Capture the cell that displays the provided text and extract its (x, y) central coordinate. 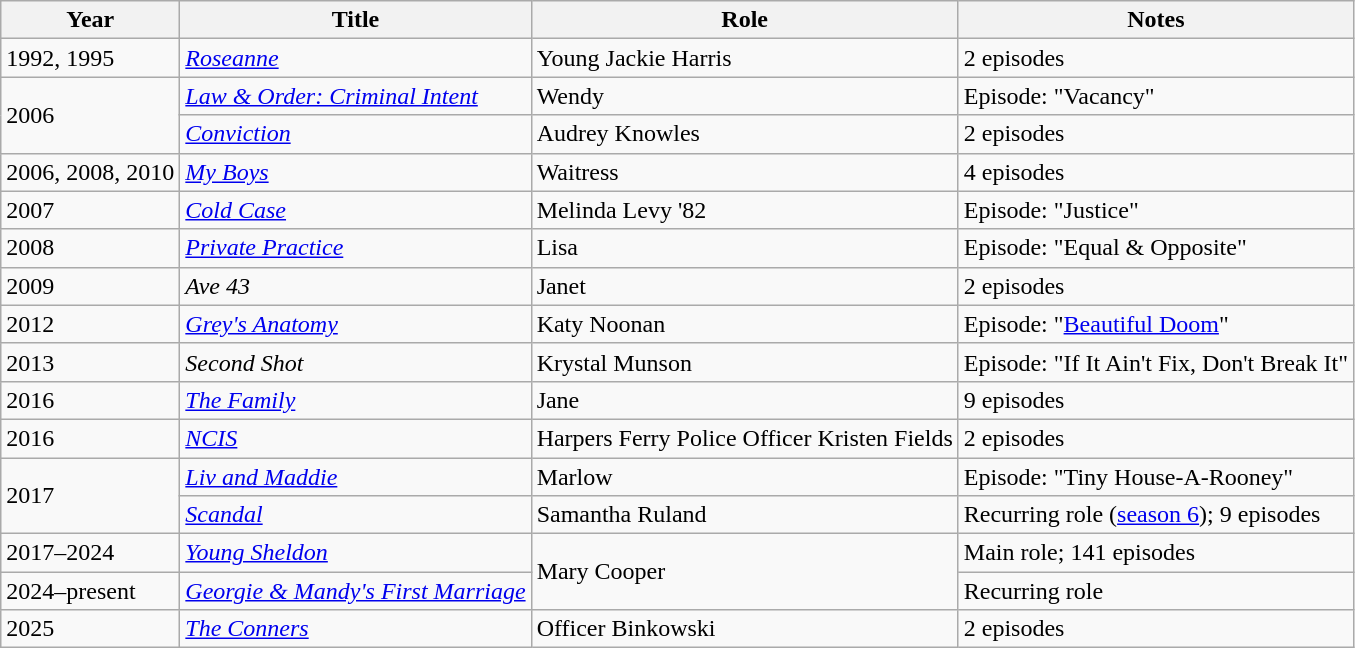
2025 (90, 629)
Main role; 141 episodes (1156, 553)
2006, 2008, 2010 (90, 172)
Title (356, 20)
Law & Order: Criminal Intent (356, 96)
Year (90, 20)
2024–present (90, 591)
Young Jackie Harris (744, 58)
Scandal (356, 515)
Lisa (744, 248)
2007 (90, 210)
Recurring role (season 6); 9 episodes (1156, 515)
2013 (90, 362)
The Conners (356, 629)
The Family (356, 400)
Private Practice (356, 248)
Waitress (744, 172)
Liv and Maddie (356, 477)
Marlow (744, 477)
Officer Binkowski (744, 629)
My Boys (356, 172)
Roseanne (356, 58)
Katy Noonan (744, 324)
NCIS (356, 438)
Recurring role (1156, 591)
Grey's Anatomy (356, 324)
Krystal Munson (744, 362)
9 episodes (1156, 400)
2009 (90, 286)
Georgie & Mandy's First Marriage (356, 591)
Melinda Levy '82 (744, 210)
4 episodes (1156, 172)
1992, 1995 (90, 58)
2017–2024 (90, 553)
Cold Case (356, 210)
Episode: "Vacancy" (1156, 96)
Episode: "Beautiful Doom" (1156, 324)
Role (744, 20)
Episode: "Tiny House-A-Rooney" (1156, 477)
2006 (90, 115)
Young Sheldon (356, 553)
2008 (90, 248)
Jane (744, 400)
Conviction (356, 134)
Harpers Ferry Police Officer Kristen Fields (744, 438)
Samantha Ruland (744, 515)
2012 (90, 324)
Audrey Knowles (744, 134)
Janet (744, 286)
Mary Cooper (744, 572)
Episode: "Equal & Opposite" (1156, 248)
Ave 43 (356, 286)
Notes (1156, 20)
Wendy (744, 96)
Second Shot (356, 362)
2017 (90, 496)
Episode: "If It Ain't Fix, Don't Break It" (1156, 362)
Episode: "Justice" (1156, 210)
